From the cell containing the given text, extract its center point as [X, Y] coordinate. 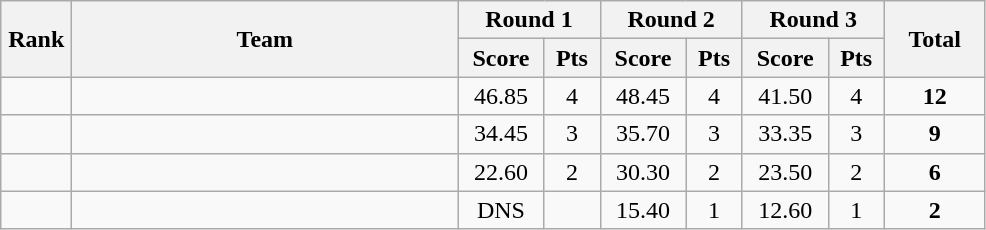
33.35 [785, 134]
12 [934, 96]
Round 3 [813, 20]
9 [934, 134]
30.30 [643, 172]
23.50 [785, 172]
Team [265, 39]
35.70 [643, 134]
Round 2 [671, 20]
15.40 [643, 210]
34.45 [501, 134]
48.45 [643, 96]
46.85 [501, 96]
12.60 [785, 210]
6 [934, 172]
Total [934, 39]
Round 1 [529, 20]
Rank [36, 39]
41.50 [785, 96]
22.60 [501, 172]
DNS [501, 210]
